Identify which cell holds the provided text, then report its [x, y] central coordinate. 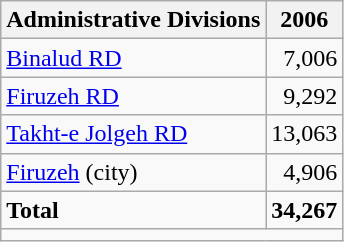
4,906 [304, 172]
9,292 [304, 96]
Administrative Divisions [134, 20]
Firuzeh (city) [134, 172]
Total [134, 210]
Binalud RD [134, 58]
7,006 [304, 58]
Takht-e Jolgeh RD [134, 134]
Firuzeh RD [134, 96]
34,267 [304, 210]
2006 [304, 20]
13,063 [304, 134]
